Detect which cell encompasses the target text, then output its (x, y) center coordinate. 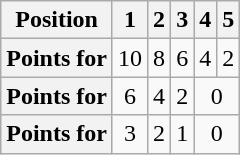
10 (130, 58)
Position (57, 20)
8 (160, 58)
5 (228, 20)
